Identify which cell holds the provided text, then report its (X, Y) central coordinate. 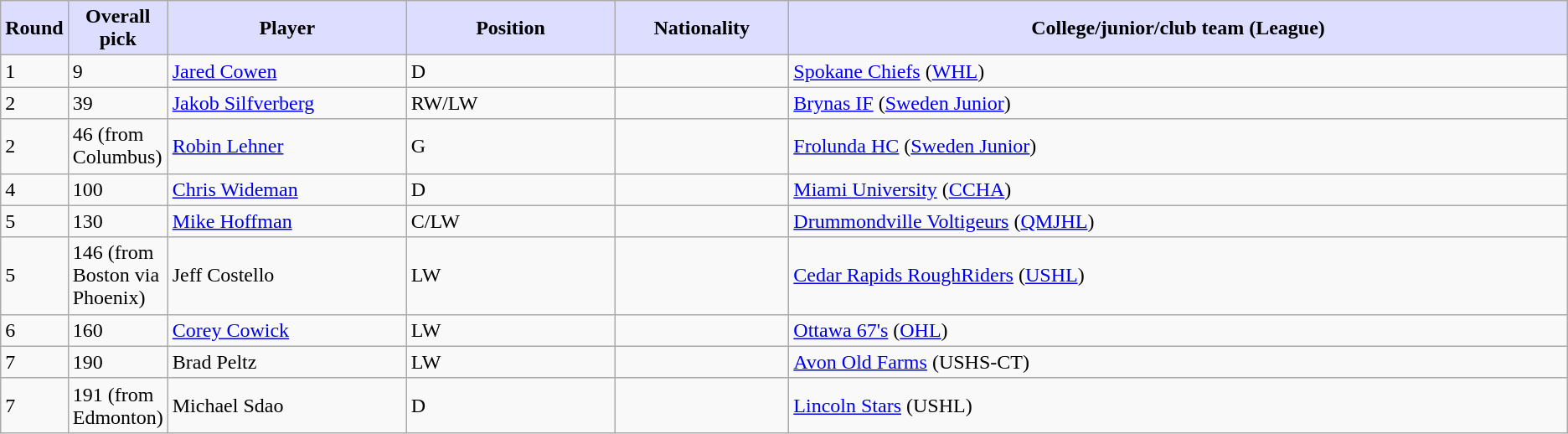
Overall pick (117, 28)
Miami University (CCHA) (1178, 189)
100 (117, 189)
Nationality (702, 28)
4 (34, 189)
Drummondville Voltigeurs (QMJHL) (1178, 221)
160 (117, 330)
Michael Sdao (286, 406)
46 (from Columbus) (117, 146)
Round (34, 28)
191 (from Edmonton) (117, 406)
9 (117, 71)
Robin Lehner (286, 146)
Avon Old Farms (USHS-CT) (1178, 362)
Cedar Rapids RoughRiders (USHL) (1178, 276)
Brynas IF (Sweden Junior) (1178, 103)
1 (34, 71)
Jared Cowen (286, 71)
Jakob Silfverberg (286, 103)
Jeff Costello (286, 276)
C/LW (511, 221)
Player (286, 28)
39 (117, 103)
Corey Cowick (286, 330)
RW/LW (511, 103)
Mike Hoffman (286, 221)
146 (from Boston via Phoenix) (117, 276)
Position (511, 28)
Ottawa 67's (OHL) (1178, 330)
Brad Peltz (286, 362)
130 (117, 221)
G (511, 146)
Lincoln Stars (USHL) (1178, 406)
190 (117, 362)
Chris Wideman (286, 189)
6 (34, 330)
Frolunda HC (Sweden Junior) (1178, 146)
Spokane Chiefs (WHL) (1178, 71)
College/junior/club team (League) (1178, 28)
